Return [X, Y] of the center of cell containing provided text 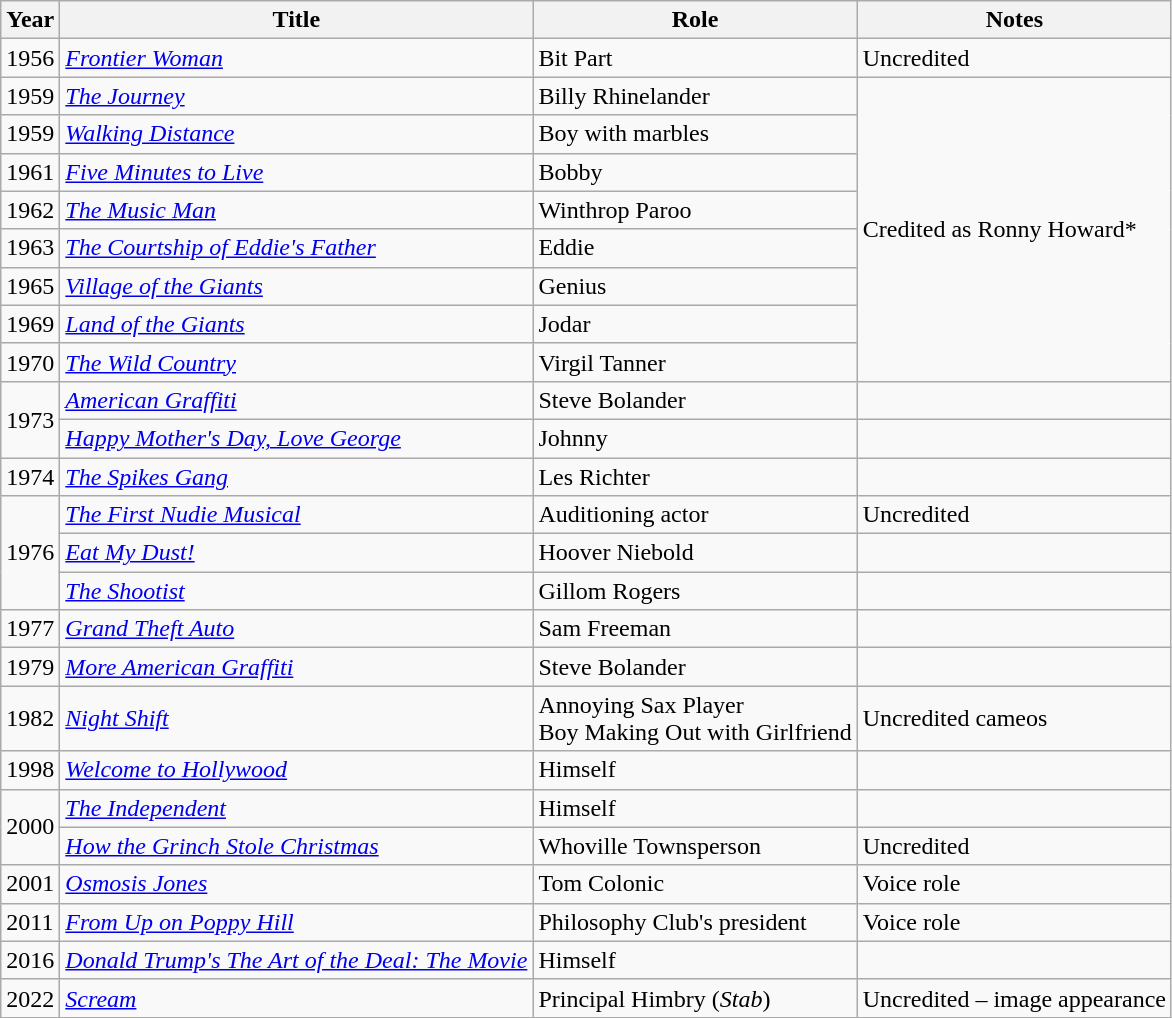
Year [30, 20]
Uncredited cameos [1014, 718]
Uncredited – image appearance [1014, 998]
Billy Rhinelander [695, 96]
2022 [30, 998]
Welcome to Hollywood [296, 770]
1956 [30, 58]
Bit Part [695, 58]
Boy with marbles [695, 134]
2011 [30, 922]
1977 [30, 629]
1970 [30, 362]
Tom Colonic [695, 884]
1976 [30, 553]
2001 [30, 884]
The Courtship of Eddie's Father [296, 248]
Role [695, 20]
Happy Mother's Day, Love George [296, 438]
Whoville Townsperson [695, 846]
Les Richter [695, 477]
Sam Freeman [695, 629]
1982 [30, 718]
American Graffiti [296, 400]
Johnny [695, 438]
The First Nudie Musical [296, 515]
Grand Theft Auto [296, 629]
2016 [30, 960]
Five Minutes to Live [296, 172]
1974 [30, 477]
The Independent [296, 808]
1963 [30, 248]
Philosophy Club's president [695, 922]
Gillom Rogers [695, 591]
Land of the Giants [296, 324]
The Spikes Gang [296, 477]
Jodar [695, 324]
Scream [296, 998]
The Wild Country [296, 362]
1961 [30, 172]
1998 [30, 770]
The Shootist [296, 591]
1969 [30, 324]
Credited as Ronny Howard* [1014, 229]
The Journey [296, 96]
Virgil Tanner [695, 362]
Genius [695, 286]
1979 [30, 667]
Hoover Niebold [695, 553]
Principal Himbry (Stab) [695, 998]
More American Graffiti [296, 667]
Frontier Woman [296, 58]
1973 [30, 419]
2000 [30, 827]
Winthrop Paroo [695, 210]
1962 [30, 210]
Donald Trump's The Art of the Deal: The Movie [296, 960]
Osmosis Jones [296, 884]
How the Grinch Stole Christmas [296, 846]
Bobby [695, 172]
Village of the Giants [296, 286]
Title [296, 20]
The Music Man [296, 210]
Eddie [695, 248]
Notes [1014, 20]
Eat My Dust! [296, 553]
From Up on Poppy Hill [296, 922]
Annoying Sax PlayerBoy Making Out with Girlfriend [695, 718]
1965 [30, 286]
Auditioning actor [695, 515]
Walking Distance [296, 134]
Night Shift [296, 718]
